Extract the (x, y) coordinate from the center of the cell holding the provided text.  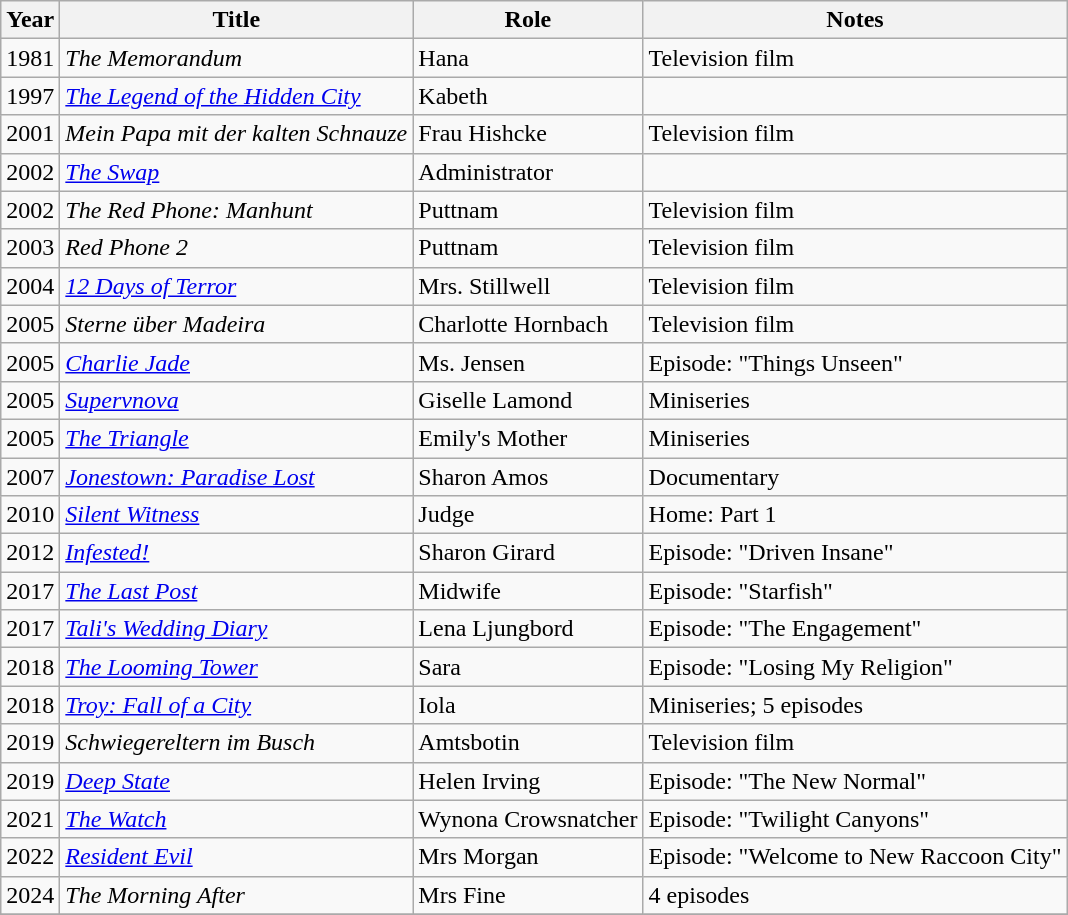
Home: Part 1 (855, 515)
Infested! (236, 553)
Title (236, 20)
The Morning After (236, 895)
Mrs Morgan (528, 857)
Giselle Lamond (528, 400)
Deep State (236, 781)
2024 (30, 895)
Emily's Mother (528, 438)
Episode: "Things Unseen" (855, 362)
Red Phone 2 (236, 248)
Frau Hishcke (528, 134)
Sharon Amos (528, 477)
Episode: "Twilight Canyons" (855, 819)
Episode: "Starfish" (855, 591)
Wynona Crowsnatcher (528, 819)
Episode: "The New Normal" (855, 781)
Troy: Fall of a City (236, 705)
Amtsbotin (528, 743)
2001 (30, 134)
Sterne über Madeira (236, 324)
1997 (30, 96)
The Swap (236, 172)
Silent Witness (236, 515)
Mrs. Stillwell (528, 286)
2007 (30, 477)
Resident Evil (236, 857)
The Red Phone: Manhunt (236, 210)
Sharon Girard (528, 553)
4 episodes (855, 895)
2022 (30, 857)
Charlie Jade (236, 362)
Midwife (528, 591)
Administrator (528, 172)
Role (528, 20)
The Looming Tower (236, 667)
Mrs Fine (528, 895)
Notes (855, 20)
Episode: "Welcome to New Raccoon City" (855, 857)
Miniseries; 5 episodes (855, 705)
Iola (528, 705)
2010 (30, 515)
2021 (30, 819)
Judge (528, 515)
Kabeth (528, 96)
2012 (30, 553)
Ms. Jensen (528, 362)
2003 (30, 248)
Jonestown: Paradise Lost (236, 477)
Year (30, 20)
Schwiegereltern im Busch (236, 743)
Episode: "The Engagement" (855, 629)
1981 (30, 58)
Hana (528, 58)
Mein Papa mit der kalten Schnauze (236, 134)
Episode: "Driven Insane" (855, 553)
Documentary (855, 477)
The Watch (236, 819)
Charlotte Hornbach (528, 324)
Sara (528, 667)
The Memorandum (236, 58)
12 Days of Terror (236, 286)
Tali's Wedding Diary (236, 629)
Supervnova (236, 400)
Helen Irving (528, 781)
The Last Post (236, 591)
The Legend of the Hidden City (236, 96)
Lena Ljungbord (528, 629)
The Triangle (236, 438)
2004 (30, 286)
Episode: "Losing My Religion" (855, 667)
